Scan for the cell matching the given text and deliver its (X, Y) coordinate at center. 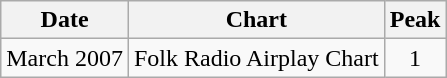
Folk Radio Airplay Chart (256, 58)
March 2007 (65, 58)
Peak (415, 20)
Date (65, 20)
1 (415, 58)
Chart (256, 20)
